Detect which cell encompasses the target text, then output its (X, Y) center coordinate. 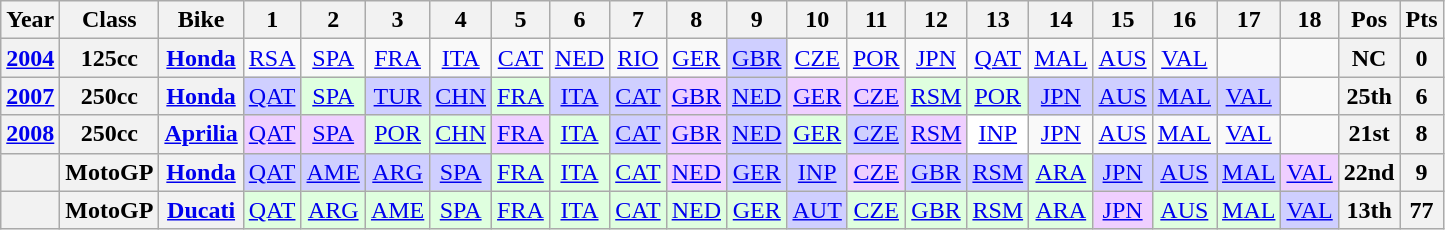
13th (1369, 210)
18 (1310, 20)
AUT (817, 210)
Bike (201, 20)
77 (1422, 210)
5 (521, 20)
17 (1249, 20)
0 (1422, 58)
RSA (272, 58)
Ducati (201, 210)
14 (1061, 20)
22nd (1369, 172)
1 (272, 20)
13 (998, 20)
Pos (1369, 20)
21st (1369, 134)
Aprilia (201, 134)
4 (461, 20)
Class (110, 20)
2007 (30, 96)
NC (1369, 58)
2 (333, 20)
16 (1184, 20)
RIO (638, 58)
TUR (397, 96)
7 (638, 20)
11 (876, 20)
10 (817, 20)
25th (1369, 96)
2008 (30, 134)
125cc (110, 58)
Year (30, 20)
3 (397, 20)
2004 (30, 58)
12 (936, 20)
Pts (1422, 20)
15 (1122, 20)
